Scan for the cell matching the given text and deliver its (x, y) coordinate at center. 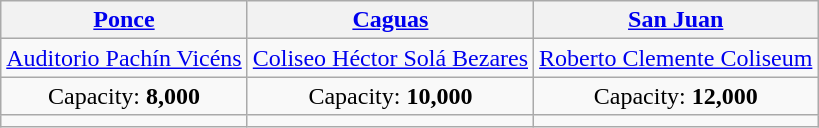
Roberto Clemente Coliseum (676, 58)
Ponce (124, 20)
Capacity: 8,000 (124, 96)
Capacity: 12,000 (676, 96)
Coliseo Héctor Solá Bezares (390, 58)
San Juan (676, 20)
Caguas (390, 20)
Capacity: 10,000 (390, 96)
Auditorio Pachín Vicéns (124, 58)
